Determine the (x, y) coordinate at the center of the cell enclosing the given text.  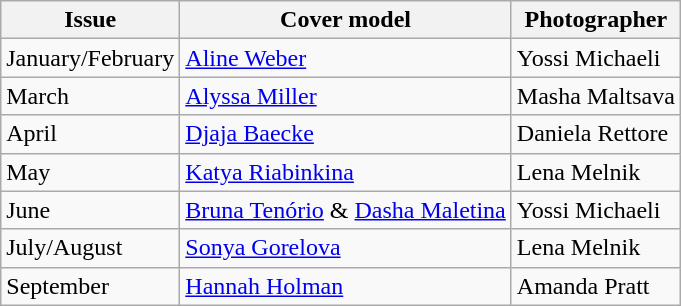
Sonya Gorelova (346, 248)
January/February (90, 58)
Aline Weber (346, 58)
September (90, 286)
Hannah Holman (346, 286)
June (90, 210)
Daniela Rettore (596, 134)
Cover model (346, 20)
April (90, 134)
Djaja Baecke (346, 134)
July/August (90, 248)
March (90, 96)
Bruna Tenório & Dasha Maletina (346, 210)
Alyssa Miller (346, 96)
Katya Riabinkina (346, 172)
Masha Maltsava (596, 96)
May (90, 172)
Photographer (596, 20)
Issue (90, 20)
Amanda Pratt (596, 286)
